Identify which cell holds the provided text, then report its [x, y] central coordinate. 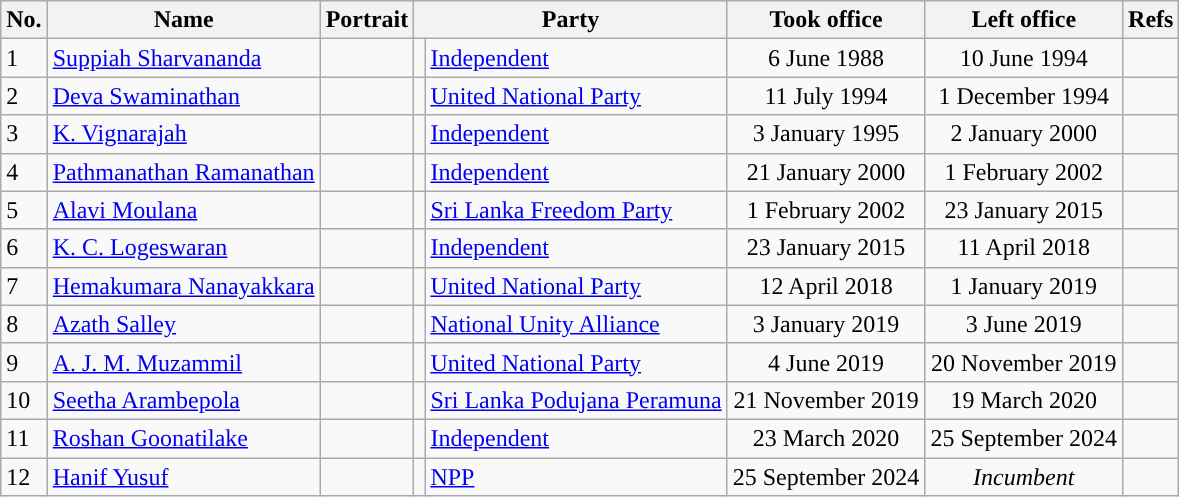
23 March 2020 [826, 438]
12 [24, 477]
K. Vignarajah [184, 134]
Seetha Arambepola [184, 400]
Suppiah Sharvananda [184, 58]
11 July 1994 [826, 96]
NPP [576, 477]
Alavi Moulana [184, 210]
1 December 1994 [1024, 96]
4 June 2019 [826, 362]
12 April 2018 [826, 286]
3 June 2019 [1024, 324]
11 [24, 438]
Hemakumara Nanayakkara [184, 286]
7 [24, 286]
10 [24, 400]
Party [570, 20]
10 June 1994 [1024, 58]
21 January 2000 [826, 172]
Hanif Yusuf [184, 477]
Incumbent [1024, 477]
3 January 1995 [826, 134]
Pathmanathan Ramanathan [184, 172]
Deva Swaminathan [184, 96]
3 January 2019 [826, 324]
Sri Lanka Freedom Party [576, 210]
Sri Lanka Podujana Peramuna [576, 400]
6 [24, 248]
20 November 2019 [1024, 362]
2 January 2000 [1024, 134]
Portrait [367, 20]
Name [184, 20]
11 April 2018 [1024, 248]
A. J. M. Muzammil [184, 362]
K. C. Logeswaran [184, 248]
Refs [1151, 20]
21 November 2019 [826, 400]
Azath Salley [184, 324]
National Unity Alliance [576, 324]
1 January 2019 [1024, 286]
No. [24, 20]
3 [24, 134]
19 March 2020 [1024, 400]
2 [24, 96]
5 [24, 210]
Took office [826, 20]
4 [24, 172]
Roshan Goonatilake [184, 438]
Left office [1024, 20]
6 June 1988 [826, 58]
8 [24, 324]
1 [24, 58]
9 [24, 362]
